Provide the (x, y) coordinate of the cell's center where the given text is located.  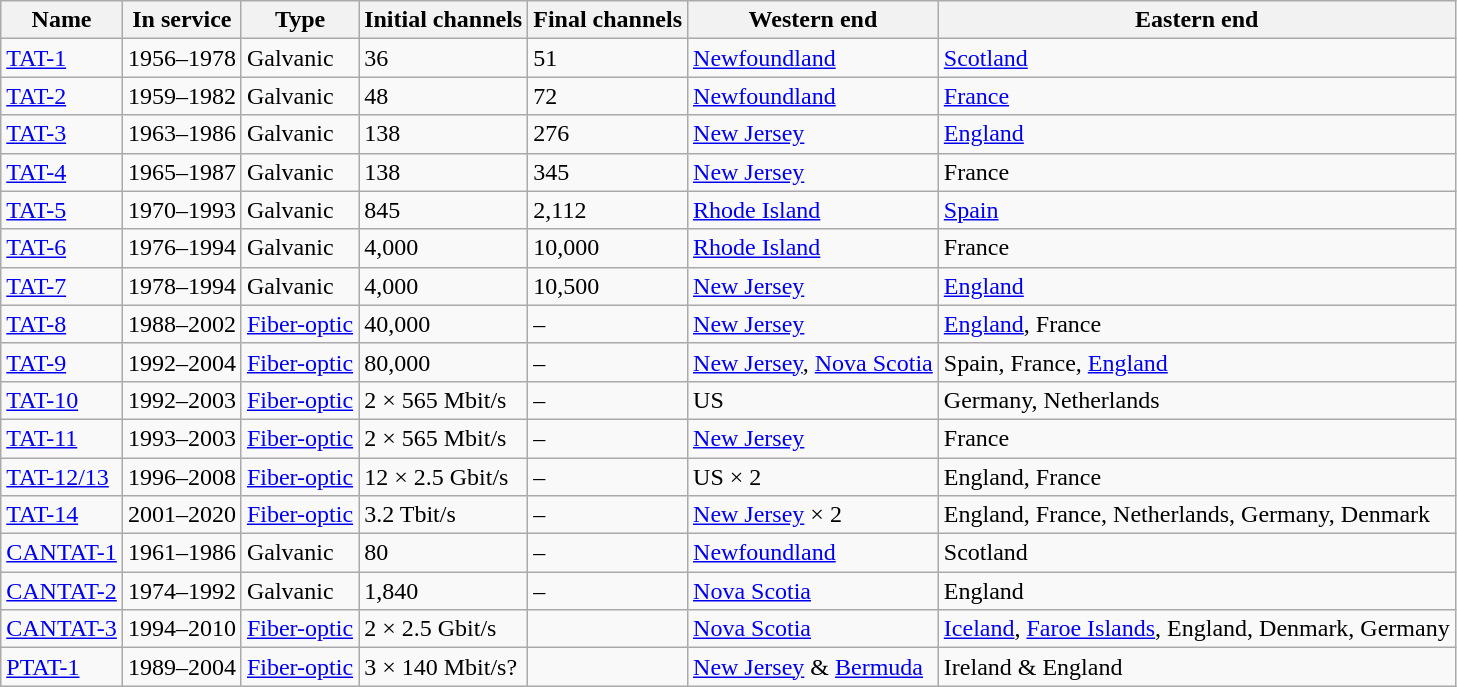
10,000 (608, 248)
Eastern end (1196, 20)
TAT-1 (62, 58)
1989–2004 (182, 667)
36 (444, 58)
US (814, 400)
40,000 (444, 324)
3.2 Tbit/s (444, 515)
10,500 (608, 286)
80 (444, 553)
1959–1982 (182, 96)
Ireland & England (1196, 667)
2001–2020 (182, 515)
Spain, France, England (1196, 362)
80,000 (444, 362)
1988–2002 (182, 324)
England, France, Netherlands, Germany, Denmark (1196, 515)
TAT-8 (62, 324)
CANTAT-2 (62, 591)
1965–1987 (182, 172)
12 × 2.5 Gbit/s (444, 477)
TAT-6 (62, 248)
TAT-9 (62, 362)
Type (300, 20)
72 (608, 96)
Western end (814, 20)
Spain (1196, 210)
1974–1992 (182, 591)
TAT-2 (62, 96)
1993–2003 (182, 438)
CANTAT-3 (62, 629)
3 × 140 Mbit/s? (444, 667)
Initial channels (444, 20)
1961–1986 (182, 553)
TAT-12/13 (62, 477)
New Jersey & Bermuda (814, 667)
1996–2008 (182, 477)
TAT-11 (62, 438)
Iceland, Faroe Islands, England, Denmark, Germany (1196, 629)
48 (444, 96)
Germany, Netherlands (1196, 400)
US × 2 (814, 477)
New Jersey × 2 (814, 515)
CANTAT-1 (62, 553)
1970–1993 (182, 210)
PTAT-1 (62, 667)
1978–1994 (182, 286)
TAT-7 (62, 286)
In service (182, 20)
TAT-10 (62, 400)
Name (62, 20)
1992–2004 (182, 362)
1994–2010 (182, 629)
276 (608, 134)
345 (608, 172)
1963–1986 (182, 134)
1,840 (444, 591)
2,112 (608, 210)
2 × 2.5 Gbit/s (444, 629)
51 (608, 58)
845 (444, 210)
TAT-14 (62, 515)
TAT-4 (62, 172)
Final channels (608, 20)
TAT-5 (62, 210)
New Jersey, Nova Scotia (814, 362)
1956–1978 (182, 58)
TAT-3 (62, 134)
1976–1994 (182, 248)
1992–2003 (182, 400)
